Identify which cell holds the provided text, then report its [X, Y] central coordinate. 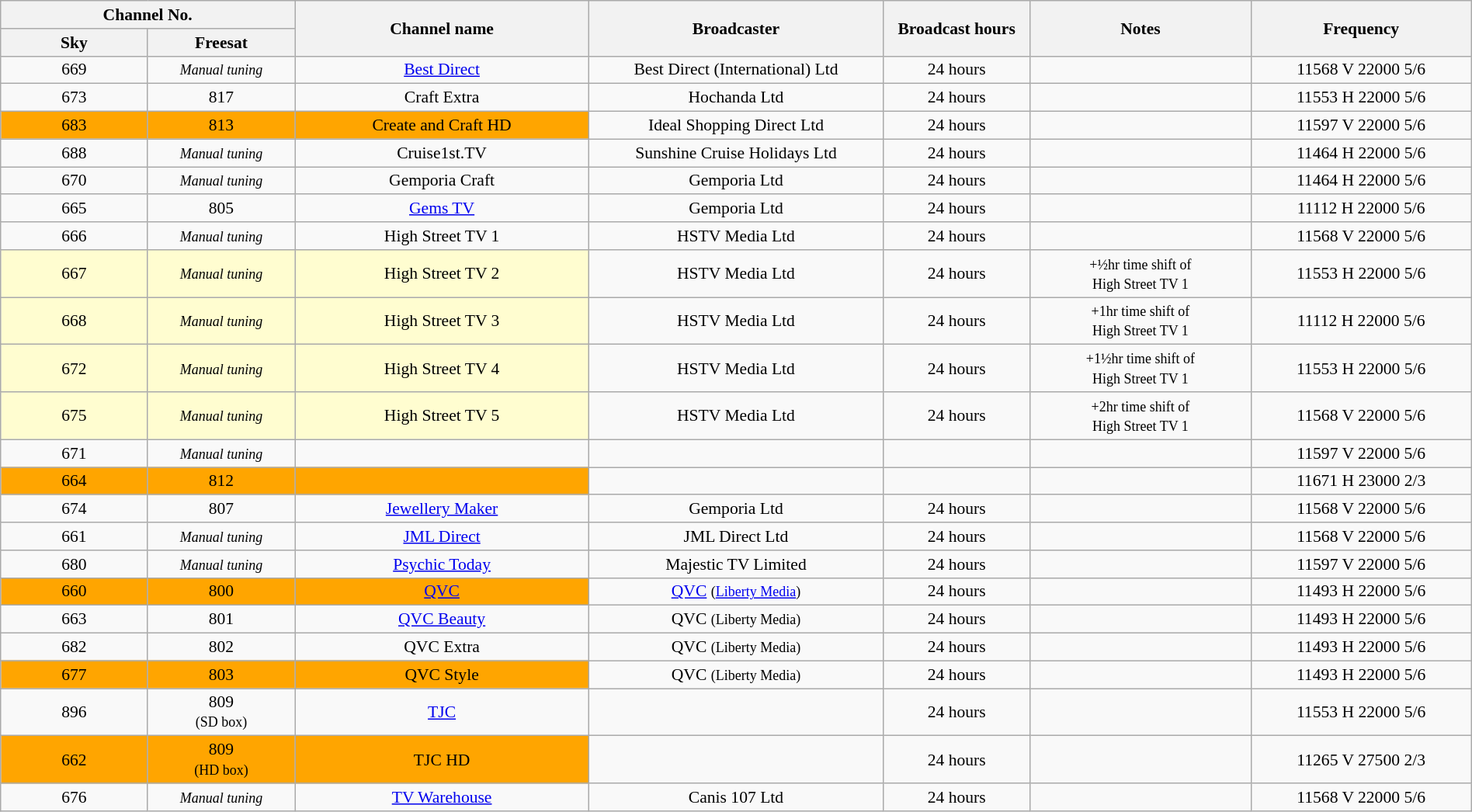
680 [75, 564]
Gemporia Craft [443, 181]
Freesat [220, 43]
800 [220, 592]
Psychic Today [443, 564]
Notes [1140, 28]
Jewellery Maker [443, 509]
Canis 107 Ltd [736, 797]
801 [220, 619]
Create and Craft HD [443, 126]
TV Warehouse [443, 797]
670 [75, 181]
Best Direct [443, 70]
663 [75, 619]
661 [75, 536]
JML Direct [443, 536]
11671 H 23000 2/3 [1361, 481]
QVC Style [443, 675]
813 [220, 126]
896 [75, 713]
Gems TV [443, 209]
+2hr time shift ofHigh Street TV 1 [1140, 416]
TJC HD [443, 759]
Best Direct (International) Ltd [736, 70]
TJC [443, 713]
Sunshine Cruise Holidays Ltd [736, 153]
QVC [443, 592]
673 [75, 98]
674 [75, 509]
Sky [75, 43]
688 [75, 153]
668 [75, 321]
Majestic TV Limited [736, 564]
660 [75, 592]
802 [220, 647]
Ideal Shopping Direct Ltd [736, 126]
Channel No. [148, 15]
683 [75, 126]
664 [75, 481]
682 [75, 647]
High Street TV 5 [443, 416]
677 [75, 675]
Broadcaster [736, 28]
807 [220, 509]
QVC Beauty [443, 619]
809(HD box) [220, 759]
662 [75, 759]
11265 V 27500 2/3 [1361, 759]
Hochanda Ltd [736, 98]
672 [75, 368]
Cruise1st.TV [443, 153]
JML Direct Ltd [736, 536]
675 [75, 416]
+1½hr time shift ofHigh Street TV 1 [1140, 368]
Frequency [1361, 28]
805 [220, 209]
Craft Extra [443, 98]
+1hr time shift ofHigh Street TV 1 [1140, 321]
665 [75, 209]
High Street TV 1 [443, 236]
676 [75, 797]
809(SD box) [220, 713]
High Street TV 3 [443, 321]
669 [75, 70]
Broadcast hours [956, 28]
+½hr time shift ofHigh Street TV 1 [1140, 273]
Channel name [443, 28]
817 [220, 98]
667 [75, 273]
671 [75, 453]
High Street TV 2 [443, 273]
803 [220, 675]
QVC Extra [443, 647]
High Street TV 4 [443, 368]
666 [75, 236]
812 [220, 481]
